Return the (x, y) coordinate for the center point of the cell that contains the specified text.  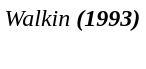
Walkin (1993) (72, 18)
